Search for the cell housing the specified text and yield its (x, y) center coordinate. 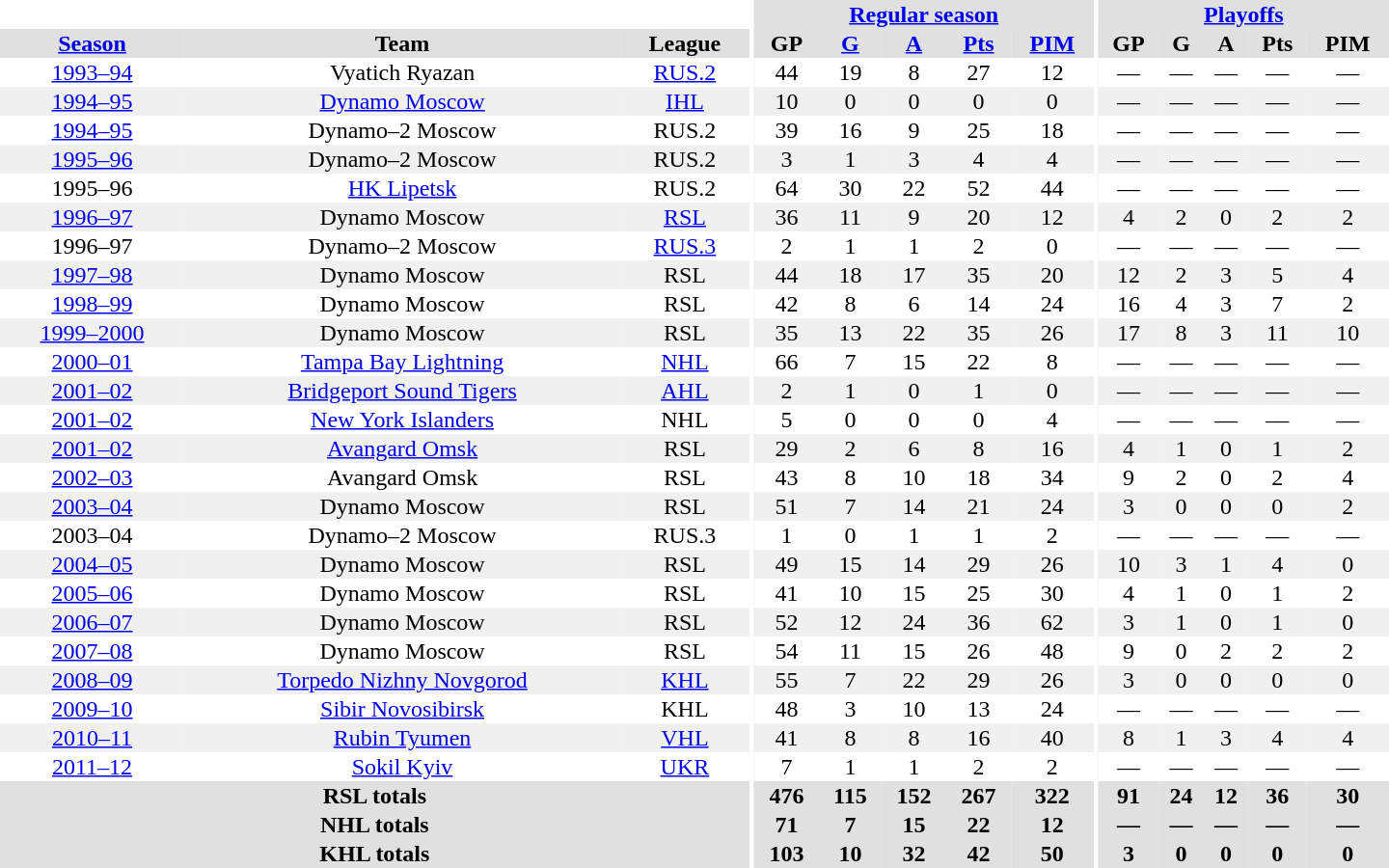
IHL (685, 101)
Sibir Novosibirsk (402, 709)
Bridgeport Sound Tigers (402, 391)
2007–08 (93, 651)
32 (914, 854)
NHL totals (374, 825)
40 (1051, 738)
Team (402, 43)
2006–07 (93, 622)
VHL (685, 738)
League (685, 43)
2009–10 (93, 709)
39 (787, 130)
51 (787, 506)
Tampa Bay Lightning (402, 362)
54 (787, 651)
2000–01 (93, 362)
64 (787, 188)
115 (851, 796)
103 (787, 854)
KHL totals (374, 854)
43 (787, 477)
152 (914, 796)
55 (787, 680)
1998–99 (93, 304)
62 (1051, 622)
Playoffs (1244, 14)
Torpedo Nizhny Novgorod (402, 680)
2010–11 (93, 738)
476 (787, 796)
UKR (685, 767)
Sokil Kyiv (402, 767)
RSL totals (374, 796)
Regular season (924, 14)
71 (787, 825)
HK Lipetsk (402, 188)
1997–98 (93, 275)
Season (93, 43)
267 (978, 796)
21 (978, 506)
50 (1051, 854)
1993–94 (93, 72)
49 (787, 564)
Vyatich Ryazan (402, 72)
66 (787, 362)
34 (1051, 477)
1999–2000 (93, 333)
322 (1051, 796)
91 (1129, 796)
2002–03 (93, 477)
19 (851, 72)
2011–12 (93, 767)
2008–09 (93, 680)
2005–06 (93, 593)
27 (978, 72)
AHL (685, 391)
Rubin Tyumen (402, 738)
2004–05 (93, 564)
New York Islanders (402, 420)
